Return the (X, Y) coordinate for the center point of the cell that contains the specified text.  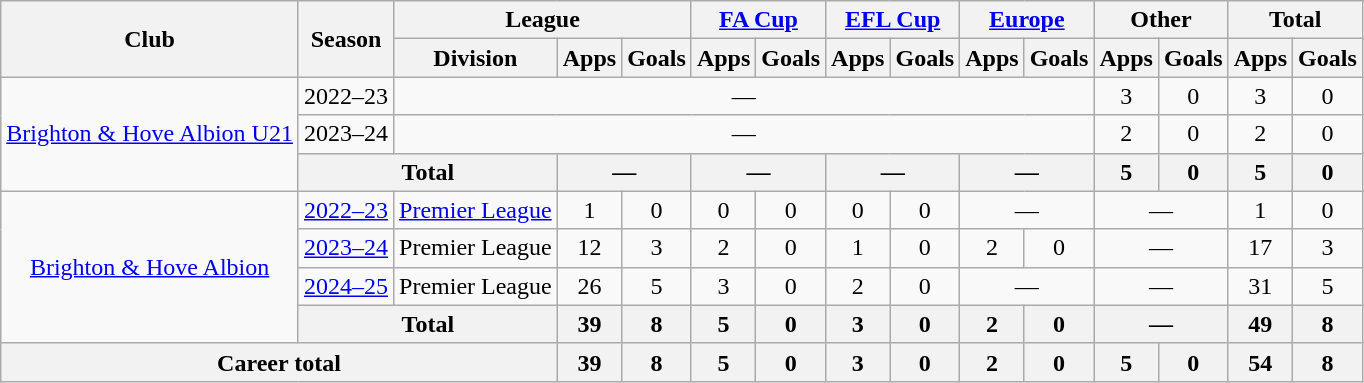
26 (589, 286)
Brighton & Hove Albion (150, 267)
League (543, 20)
Europe (1027, 20)
31 (1260, 286)
Division (476, 58)
54 (1260, 362)
FA Cup (758, 20)
Brighton & Hove Albion U21 (150, 134)
Season (346, 39)
2024–25 (346, 286)
12 (589, 248)
EFL Cup (893, 20)
Career total (279, 362)
Club (150, 39)
49 (1260, 324)
17 (1260, 248)
Other (1161, 20)
